Determine the (X, Y) coordinate at the center of the cell enclosing the given text.  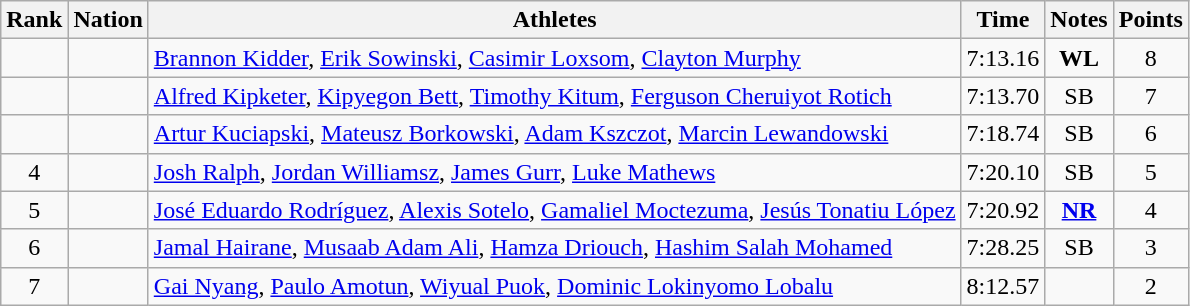
7:13.70 (1003, 96)
Josh Ralph, Jordan Williamsz, James Gurr, Luke Mathews (554, 172)
Points (1150, 20)
José Eduardo Rodríguez, Alexis Sotelo, Gamaliel Moctezuma, Jesús Tonatiu López (554, 210)
Rank (34, 20)
Artur Kuciapski, Mateusz Borkowski, Adam Kszczot, Marcin Lewandowski (554, 134)
Jamal Hairane, Musaab Adam Ali, Hamza Driouch, Hashim Salah Mohamed (554, 248)
Gai Nyang, Paulo Amotun, Wiyual Puok, Dominic Lokinyomo Lobalu (554, 286)
8:12.57 (1003, 286)
Alfred Kipketer, Kipyegon Bett, Timothy Kitum, Ferguson Cheruiyot Rotich (554, 96)
Athletes (554, 20)
Time (1003, 20)
2 (1150, 286)
WL (1079, 58)
7:13.16 (1003, 58)
7:20.92 (1003, 210)
7:28.25 (1003, 248)
7:20.10 (1003, 172)
Nation (108, 20)
Notes (1079, 20)
8 (1150, 58)
7:18.74 (1003, 134)
Brannon Kidder, Erik Sowinski, Casimir Loxsom, Clayton Murphy (554, 58)
NR (1079, 210)
3 (1150, 248)
